Output the [X, Y] coordinate of the center of the cell containing the given text.  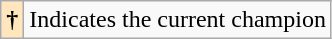
Indicates the current champion [178, 20]
† [12, 20]
